Pinpoint the cell where the given text exists, returning its (x, y) midpoint coordinate. 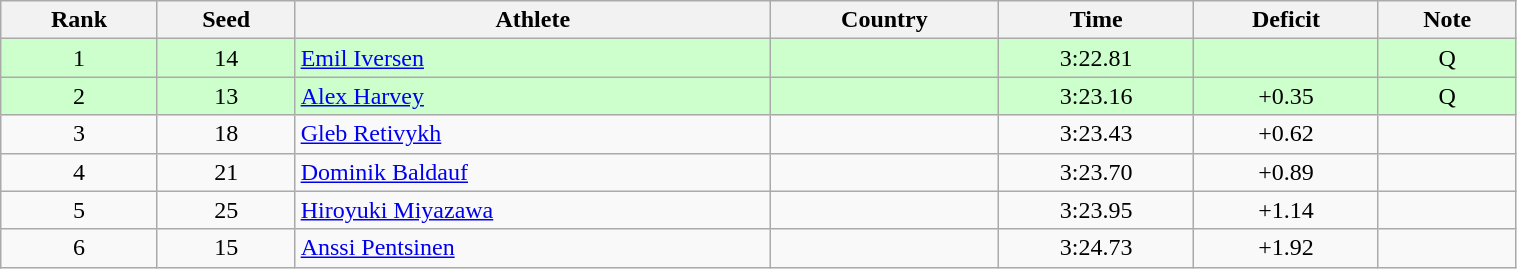
3 (80, 134)
21 (226, 172)
25 (226, 210)
Rank (80, 20)
18 (226, 134)
Time (1096, 20)
15 (226, 248)
Emil Iversen (532, 58)
4 (80, 172)
5 (80, 210)
Anssi Pentsinen (532, 248)
3:23.95 (1096, 210)
3:23.43 (1096, 134)
1 (80, 58)
Hiroyuki Miyazawa (532, 210)
+0.89 (1286, 172)
6 (80, 248)
+0.35 (1286, 96)
14 (226, 58)
Athlete (532, 20)
+0.62 (1286, 134)
3:23.16 (1096, 96)
Alex Harvey (532, 96)
Dominik Baldauf (532, 172)
+1.14 (1286, 210)
3:23.70 (1096, 172)
3:24.73 (1096, 248)
2 (80, 96)
Country (884, 20)
Deficit (1286, 20)
Gleb Retivykh (532, 134)
13 (226, 96)
Note (1447, 20)
+1.92 (1286, 248)
Seed (226, 20)
3:22.81 (1096, 58)
